Search for the cell housing the specified text and yield its [x, y] center coordinate. 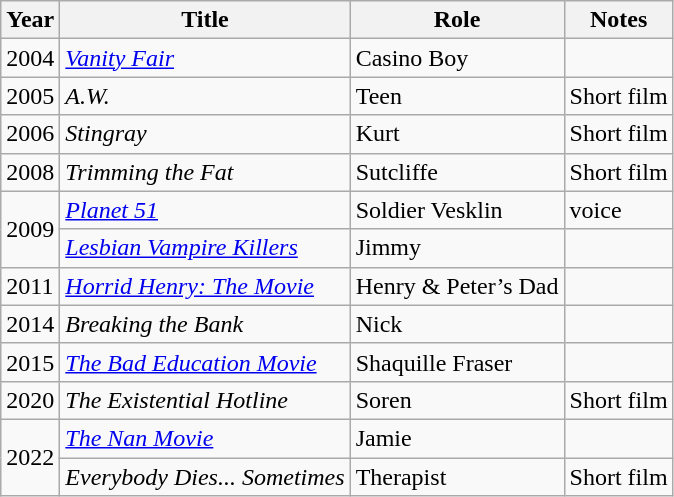
2005 [30, 96]
Stingray [205, 134]
Soren [457, 400]
Notes [618, 20]
2008 [30, 172]
2004 [30, 58]
voice [618, 210]
2022 [30, 457]
Lesbian Vampire Killers [205, 248]
Casino Boy [457, 58]
Teen [457, 96]
Henry & Peter’s Dad [457, 286]
Jamie [457, 438]
The Nan Movie [205, 438]
2014 [30, 324]
Title [205, 20]
Soldier Vesklin [457, 210]
Horrid Henry: The Movie [205, 286]
2011 [30, 286]
Shaquille Fraser [457, 362]
Jimmy [457, 248]
The Existential Hotline [205, 400]
2006 [30, 134]
Breaking the Bank [205, 324]
A.W. [205, 96]
Role [457, 20]
Sutcliffe [457, 172]
The Bad Education Movie [205, 362]
2009 [30, 229]
Nick [457, 324]
Vanity Fair [205, 58]
Planet 51 [205, 210]
Everybody Dies... Sometimes [205, 477]
Trimming the Fat [205, 172]
Therapist [457, 477]
Kurt [457, 134]
2015 [30, 362]
2020 [30, 400]
Year [30, 20]
